Return the [X, Y] coordinate for the center point of the cell that contains the specified text.  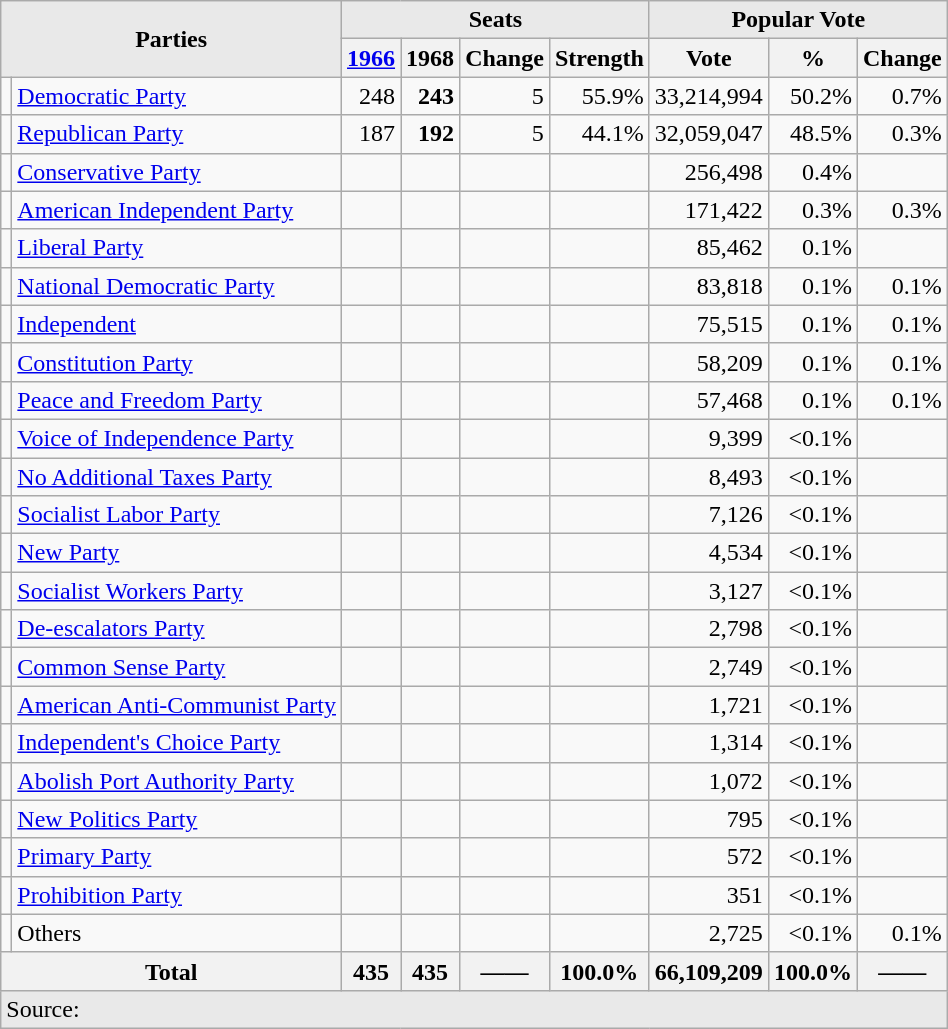
Common Sense Party [177, 667]
Prohibition Party [177, 895]
48.5% [812, 134]
2,725 [708, 933]
1,314 [708, 743]
0.7% [902, 96]
American Independent Party [177, 210]
9,399 [708, 438]
1968 [430, 58]
Popular Vote [798, 20]
New Party [177, 553]
7,126 [708, 515]
192 [430, 134]
Democratic Party [177, 96]
3,127 [708, 591]
Source: [474, 1009]
Total [172, 971]
572 [708, 857]
58,209 [708, 362]
33,214,994 [708, 96]
Socialist Labor Party [177, 515]
American Anti-Communist Party [177, 705]
Independent's Choice Party [177, 743]
Voice of Independence Party [177, 438]
De-escalators Party [177, 629]
1,072 [708, 781]
Constitution Party [177, 362]
2,749 [708, 667]
Parties [172, 39]
66,109,209 [708, 971]
256,498 [708, 172]
351 [708, 895]
Socialist Workers Party [177, 591]
44.1% [599, 134]
55.9% [599, 96]
1,721 [708, 705]
2,798 [708, 629]
32,059,047 [708, 134]
75,515 [708, 324]
% [812, 58]
Abolish Port Authority Party [177, 781]
Independent [177, 324]
Republican Party [177, 134]
243 [430, 96]
0.4% [812, 172]
No Additional Taxes Party [177, 477]
4,534 [708, 553]
83,818 [708, 286]
Strength [599, 58]
Others [177, 933]
Vote [708, 58]
8,493 [708, 477]
Seats [496, 20]
1966 [372, 58]
Conservative Party [177, 172]
187 [372, 134]
85,462 [708, 248]
795 [708, 819]
Primary Party [177, 857]
57,468 [708, 400]
50.2% [812, 96]
New Politics Party [177, 819]
Liberal Party [177, 248]
171,422 [708, 210]
National Democratic Party [177, 286]
Peace and Freedom Party [177, 400]
248 [372, 96]
